Determine the [x, y] coordinate at the center of the cell enclosing the given text.  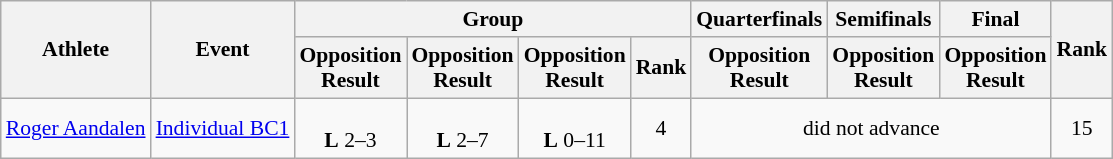
4 [662, 128]
Athlete [76, 50]
Quarterfinals [759, 19]
L 0–11 [575, 128]
15 [1082, 128]
Semifinals [883, 19]
did not advance [871, 128]
L 2–7 [462, 128]
Roger Aandalen [76, 128]
Final [995, 19]
Individual BC1 [223, 128]
Event [223, 50]
L 2–3 [350, 128]
Group [492, 19]
